Output the [X, Y] coordinate of the center of the cell containing the given text.  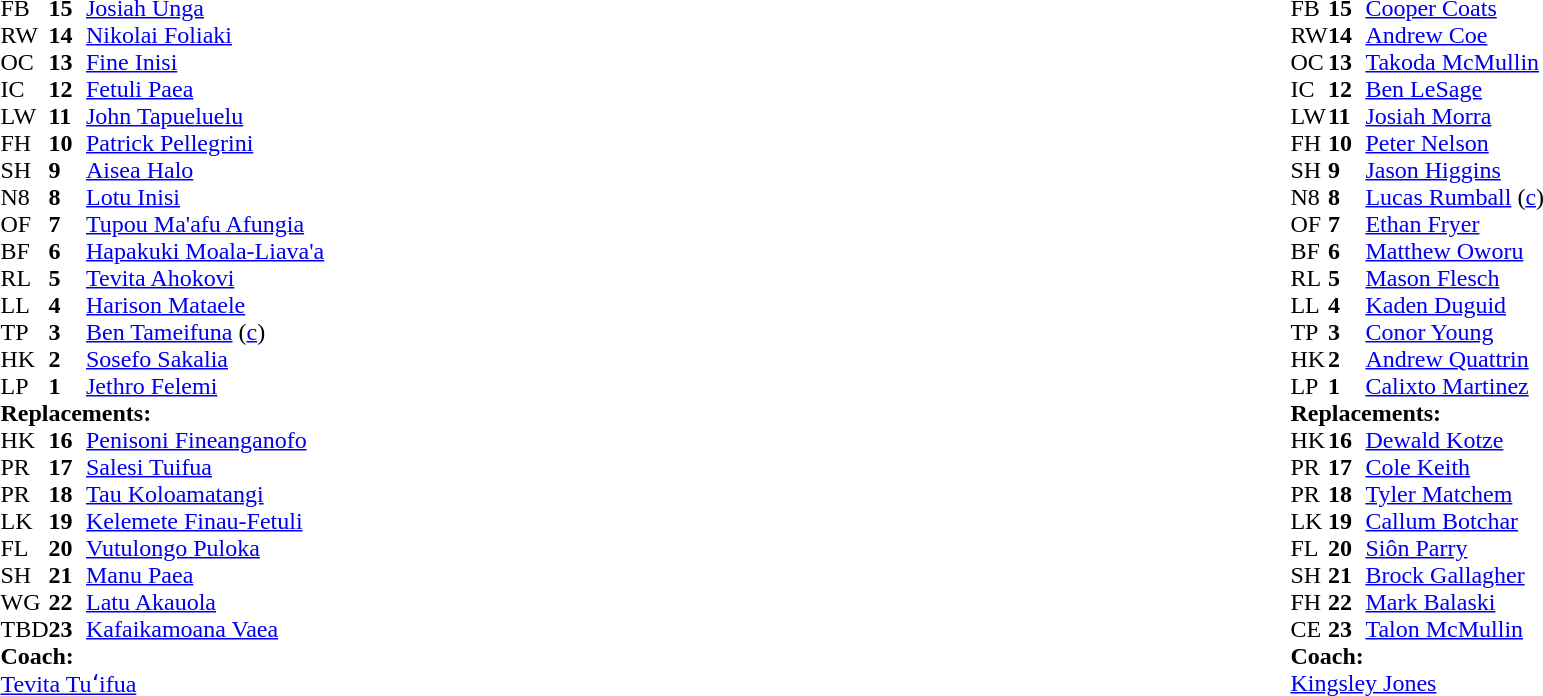
CE [1309, 630]
Vutulongo Puloka [205, 548]
Salesi Tuifua [205, 468]
Jethro Felemi [205, 386]
Sosefo Sakalia [205, 360]
Fine Inisi [205, 62]
Kafaikamoana Vaea [205, 630]
Manu Paea [205, 576]
Fetuli Paea [205, 90]
Patrick Pellegrini [205, 144]
Tevita Ahokovi [205, 278]
Harison Mataele [205, 306]
Ben Tameifuna (c) [205, 332]
Tau Koloamatangi [205, 494]
Aisea Halo [205, 170]
Coach: [162, 656]
Hapakuki Moala-Liava'a [205, 252]
Kelemete Finau-Fetuli [205, 522]
Tupou Ma'afu Afungia [205, 224]
Nikolai Foliaki [205, 36]
Replacements: [162, 414]
Latu Akauola [205, 602]
WG [24, 602]
Penisoni Fineanganofo [205, 440]
Lotu Inisi [205, 198]
John Tapueluelu [205, 116]
TBD [24, 630]
